Identify which cell holds the provided text, then report its [x, y] central coordinate. 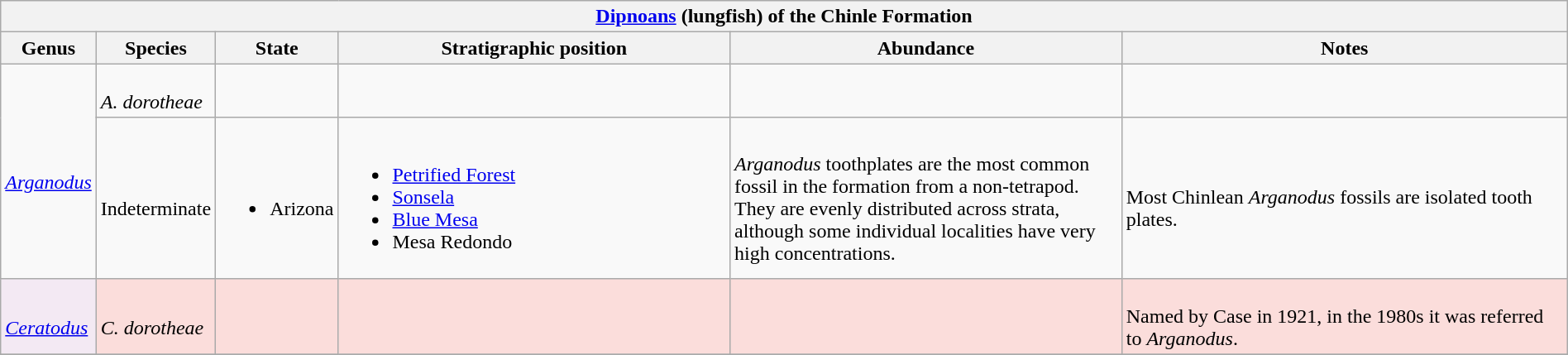
C. dorotheae [155, 316]
Notes [1345, 48]
State [277, 48]
Indeterminate [155, 198]
Arganodus [49, 170]
Stratigraphic position [534, 48]
Most Chinlean Arganodus fossils are isolated tooth plates. [1345, 198]
Named by Case in 1921, in the 1980s it was referred to Arganodus. [1345, 316]
Petrified ForestSonselaBlue MesaMesa Redondo [534, 198]
Dipnoans (lungfish) of the Chinle Formation [784, 17]
Ceratodus [49, 316]
Species [155, 48]
Genus [49, 48]
A. dorotheae [155, 91]
Abundance [926, 48]
Arizona [277, 198]
